From the cell containing the given text, extract its center point as (X, Y) coordinate. 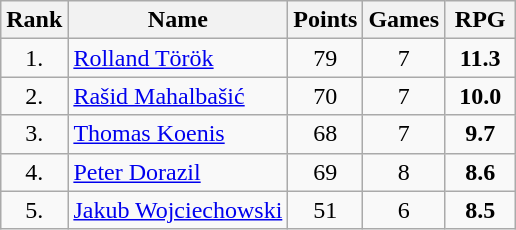
68 (326, 134)
8.6 (480, 172)
3. (34, 134)
69 (326, 172)
Peter Dorazil (178, 172)
Rank (34, 20)
Points (326, 20)
RPG (480, 20)
10.0 (480, 96)
1. (34, 58)
8.5 (480, 210)
Thomas Koenis (178, 134)
70 (326, 96)
11.3 (480, 58)
8 (404, 172)
5. (34, 210)
79 (326, 58)
Jakub Wojciechowski (178, 210)
Rašid Mahalbašić (178, 96)
Games (404, 20)
9.7 (480, 134)
51 (326, 210)
6 (404, 210)
Name (178, 20)
2. (34, 96)
Rolland Török (178, 58)
4. (34, 172)
